Locate the cell with the specified text and output its (X, Y) center coordinate. 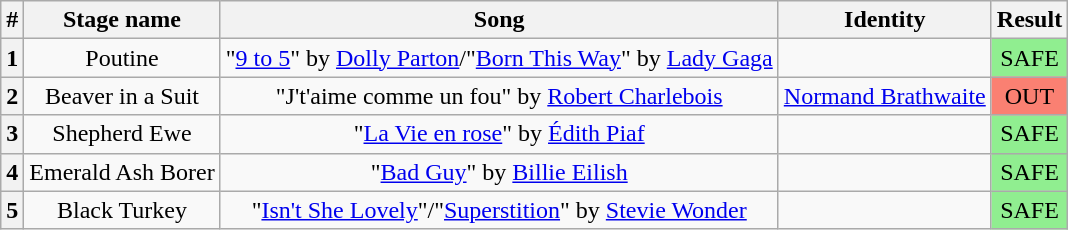
Beaver in a Suit (122, 96)
OUT (1029, 96)
2 (12, 96)
Black Turkey (122, 210)
Emerald Ash Borer (122, 172)
4 (12, 172)
3 (12, 134)
Identity (884, 20)
Poutine (122, 58)
Result (1029, 20)
"Bad Guy" by Billie Eilish (499, 172)
"J't'aime comme un fou" by Robert Charlebois (499, 96)
Stage name (122, 20)
1 (12, 58)
Normand Brathwaite (884, 96)
"Isn't She Lovely"/"Superstition" by Stevie Wonder (499, 210)
# (12, 20)
Song (499, 20)
"La Vie en rose" by Édith Piaf (499, 134)
5 (12, 210)
"9 to 5" by Dolly Parton/"Born This Way" by Lady Gaga (499, 58)
Shepherd Ewe (122, 134)
